Find where the given text appears and provide that cell's center as (X, Y) coordinate. 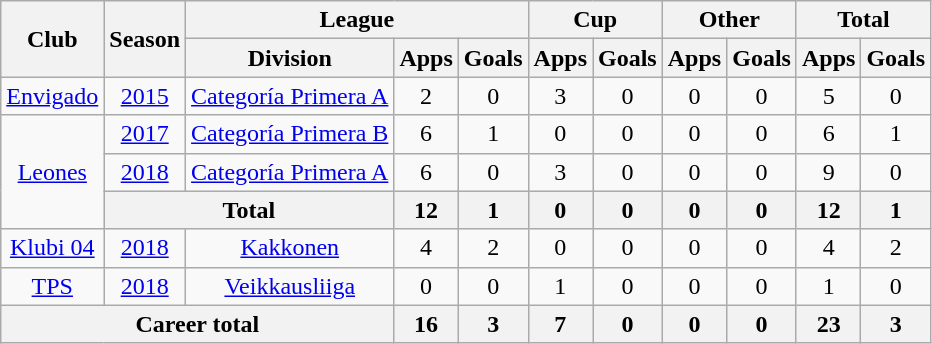
7 (560, 324)
9 (828, 172)
TPS (52, 286)
Klubi 04 (52, 248)
Envigado (52, 96)
2017 (145, 134)
Division (290, 58)
23 (828, 324)
Season (145, 39)
League (358, 20)
16 (426, 324)
Kakkonen (290, 248)
5 (828, 96)
Leones (52, 172)
Other (729, 20)
Veikkausliiga (290, 286)
Career total (198, 324)
2015 (145, 96)
Cup (595, 20)
Club (52, 39)
Categoría Primera B (290, 134)
